From the cell containing the given text, extract its center point as (X, Y) coordinate. 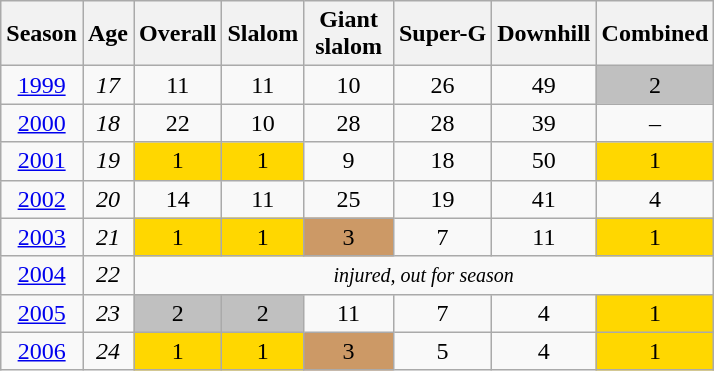
injured, out for season (424, 275)
Age (108, 34)
2006 (42, 351)
26 (442, 85)
14 (178, 199)
Downhill (544, 34)
2000 (42, 123)
2002 (42, 199)
Super-G (442, 34)
24 (108, 351)
2004 (42, 275)
– (655, 123)
Overall (178, 34)
50 (544, 161)
9 (349, 161)
Giant slalom (349, 34)
41 (544, 199)
5 (442, 351)
17 (108, 85)
Season (42, 34)
2003 (42, 237)
Slalom (263, 34)
49 (544, 85)
23 (108, 313)
1999 (42, 85)
2005 (42, 313)
39 (544, 123)
21 (108, 237)
20 (108, 199)
2001 (42, 161)
25 (349, 199)
Combined (655, 34)
